Find where the given text appears and provide that cell's center as (x, y) coordinate. 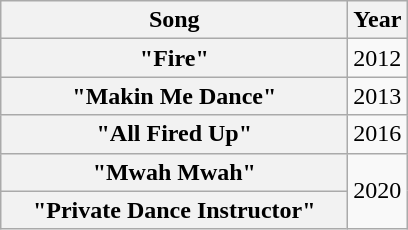
"Makin Me Dance" (174, 96)
2020 (378, 191)
Year (378, 20)
2016 (378, 134)
"Private Dance Instructor" (174, 210)
2013 (378, 96)
Song (174, 20)
"All Fired Up" (174, 134)
2012 (378, 58)
"Fire" (174, 58)
"Mwah Mwah" (174, 172)
